Output the [x, y] coordinate of the center of the cell containing the given text.  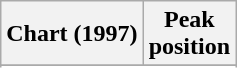
Chart (1997) [72, 34]
Peak position [189, 34]
